Identify which cell holds the provided text, then report its (X, Y) central coordinate. 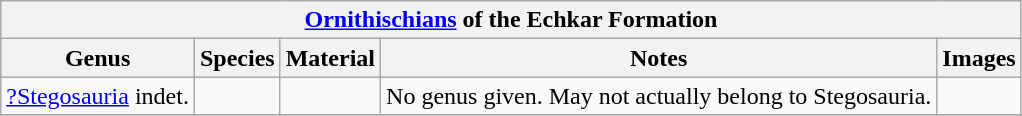
Images (979, 58)
Material (330, 58)
Ornithischians of the Echkar Formation (511, 20)
Genus (98, 58)
No genus given. May not actually belong to Stegosauria. (659, 96)
Notes (659, 58)
Species (237, 58)
?Stegosauria indet. (98, 96)
